Identify which cell holds the provided text, then report its (X, Y) central coordinate. 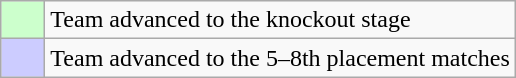
Team advanced to the knockout stage (280, 20)
Team advanced to the 5–8th placement matches (280, 58)
